Find where the given text appears and provide that cell's center as [X, Y] coordinate. 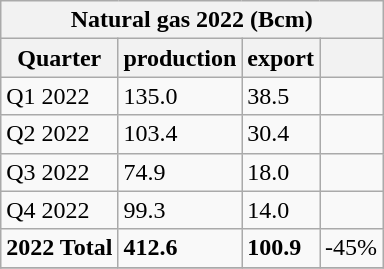
412.6 [180, 248]
production [180, 58]
18.0 [281, 172]
export [281, 58]
Natural gas 2022 (Bcm) [192, 20]
100.9 [281, 248]
Quarter [60, 58]
30.4 [281, 134]
2022 Total [60, 248]
38.5 [281, 96]
Q1 2022 [60, 96]
103.4 [180, 134]
14.0 [281, 210]
135.0 [180, 96]
Q4 2022 [60, 210]
74.9 [180, 172]
99.3 [180, 210]
-45% [352, 248]
Q3 2022 [60, 172]
Q2 2022 [60, 134]
